Return the [x, y] coordinate for the center point of the cell that contains the specified text.  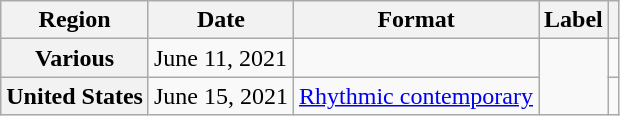
June 11, 2021 [220, 58]
Date [220, 20]
Rhythmic contemporary [416, 96]
June 15, 2021 [220, 96]
Region [75, 20]
Various [75, 58]
Label [574, 20]
United States [75, 96]
Format [416, 20]
